Return [X, Y] of the center of cell containing provided text 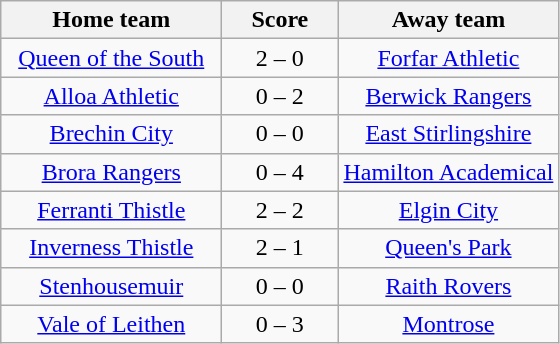
Away team [448, 20]
Forfar Athletic [448, 58]
Raith Rovers [448, 286]
Home team [112, 20]
Vale of Leithen [112, 324]
Brechin City [112, 134]
2 – 2 [280, 210]
0 – 4 [280, 172]
2 – 1 [280, 248]
Montrose [448, 324]
Inverness Thistle [112, 248]
Berwick Rangers [448, 96]
East Stirlingshire [448, 134]
0 – 3 [280, 324]
Brora Rangers [112, 172]
Alloa Athletic [112, 96]
Stenhousemuir [112, 286]
Score [280, 20]
0 – 2 [280, 96]
Queen of the South [112, 58]
Elgin City [448, 210]
Hamilton Academical [448, 172]
Ferranti Thistle [112, 210]
2 – 0 [280, 58]
Queen's Park [448, 248]
